Find where the given text appears and provide that cell's center as (x, y) coordinate. 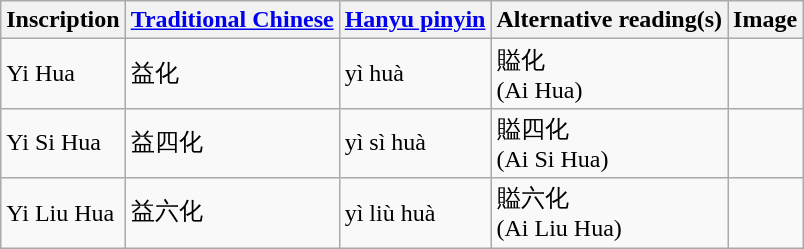
yì liù huà (415, 213)
益化 (232, 74)
Hanyu pinyin (415, 20)
益四化 (232, 143)
賹化(Ai Hua) (610, 74)
yì huà (415, 74)
Inscription (63, 20)
賹六化(Ai Liu Hua) (610, 213)
Image (766, 20)
賹四化(Ai Si Hua) (610, 143)
Yi Liu Hua (63, 213)
Yi Si Hua (63, 143)
益六化 (232, 213)
Alternative reading(s) (610, 20)
yì sì huà (415, 143)
Traditional Chinese (232, 20)
Yi Hua (63, 74)
